Extract the [X, Y] coordinate from the center of the cell holding the provided text.  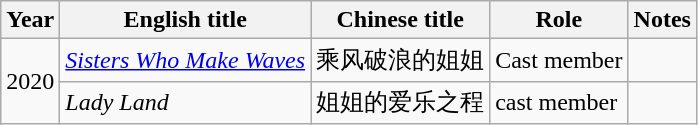
Lady Land [186, 102]
Cast member [559, 60]
Chinese title [400, 20]
Year [30, 20]
姐姐的爱乐之程 [400, 102]
English title [186, 20]
cast member [559, 102]
Notes [662, 20]
乘风破浪的姐姐 [400, 60]
Role [559, 20]
2020 [30, 82]
Sisters Who Make Waves [186, 60]
